From the cell containing the given text, extract its center point as (X, Y) coordinate. 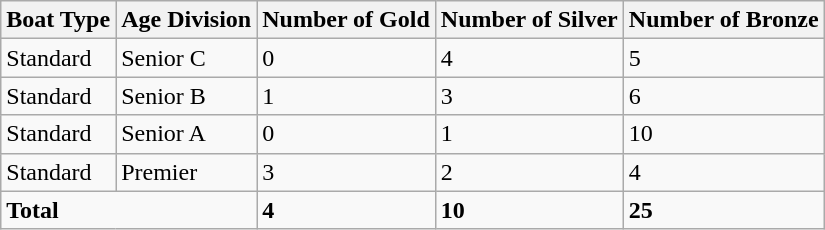
Senior B (186, 96)
Age Division (186, 20)
Number of Silver (529, 20)
Premier (186, 172)
Boat Type (58, 20)
25 (724, 210)
Total (129, 210)
5 (724, 58)
6 (724, 96)
Senior C (186, 58)
Number of Gold (346, 20)
2 (529, 172)
Senior A (186, 134)
Number of Bronze (724, 20)
